For the text-containing cell, return its midpoint in (x, y) coordinate format. 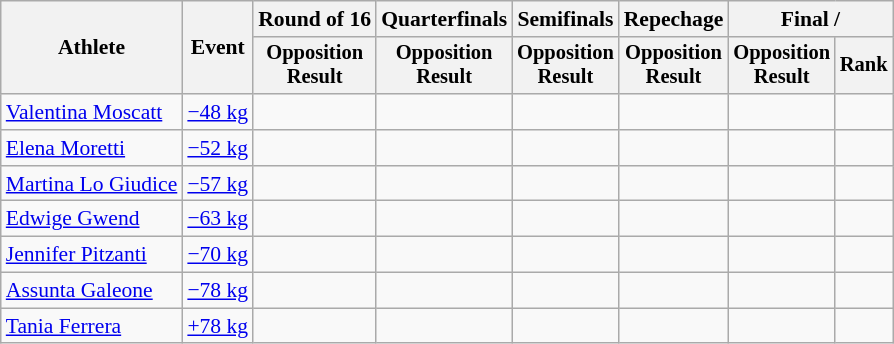
Semifinals (566, 19)
Jennifer Pitzanti (92, 255)
−57 kg (218, 184)
−48 kg (218, 112)
Elena Moretti (92, 148)
Event (218, 48)
−52 kg (218, 148)
Final / (810, 19)
Tania Ferrera (92, 326)
Edwige Gwend (92, 219)
Assunta Galeone (92, 291)
−78 kg (218, 291)
Valentina Moscatt (92, 112)
+78 kg (218, 326)
Athlete (92, 48)
Round of 16 (314, 19)
Rank (864, 66)
Martina Lo Giudice (92, 184)
Quarterfinals (444, 19)
−63 kg (218, 219)
−70 kg (218, 255)
Repechage (674, 19)
